Locate the cell with the specified text and output its (x, y) center coordinate. 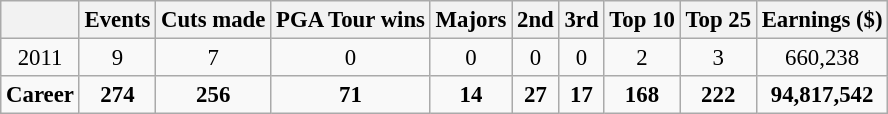
3rd (582, 20)
222 (718, 95)
256 (214, 95)
71 (351, 95)
PGA Tour wins (351, 20)
9 (117, 58)
Top 10 (642, 20)
Events (117, 20)
Earnings ($) (822, 20)
Career (40, 95)
7 (214, 58)
94,817,542 (822, 95)
14 (470, 95)
Cuts made (214, 20)
Majors (470, 20)
3 (718, 58)
274 (117, 95)
17 (582, 95)
2nd (536, 20)
660,238 (822, 58)
2011 (40, 58)
168 (642, 95)
Top 25 (718, 20)
2 (642, 58)
27 (536, 95)
